Locate the cell with the specified text and output its [x, y] center coordinate. 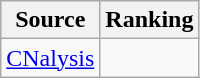
Ranking [150, 20]
Source [50, 20]
CNalysis [50, 58]
